Return the [X, Y] coordinate for the center point of the cell that contains the specified text.  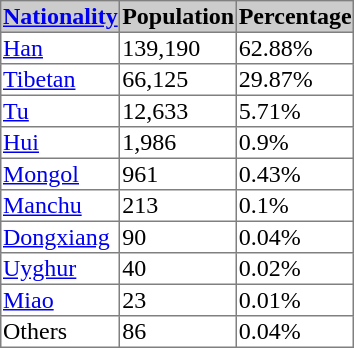
961 [178, 174]
12,633 [178, 111]
Miao [60, 300]
213 [178, 206]
0.01% [294, 300]
Manchu [60, 206]
Dongxiang [60, 237]
Tibetan [60, 80]
Nationality [60, 17]
40 [178, 269]
0.9% [294, 143]
29.87% [294, 80]
86 [178, 332]
66,125 [178, 80]
Population [178, 17]
1,986 [178, 143]
Others [60, 332]
Mongol [60, 174]
Percentage [294, 17]
139,190 [178, 48]
Hui [60, 143]
23 [178, 300]
90 [178, 237]
Han [60, 48]
0.02% [294, 269]
Tu [60, 111]
0.1% [294, 206]
0.43% [294, 174]
Uyghur [60, 269]
62.88% [294, 48]
5.71% [294, 111]
